Output the (X, Y) coordinate of the center of the cell containing the given text.  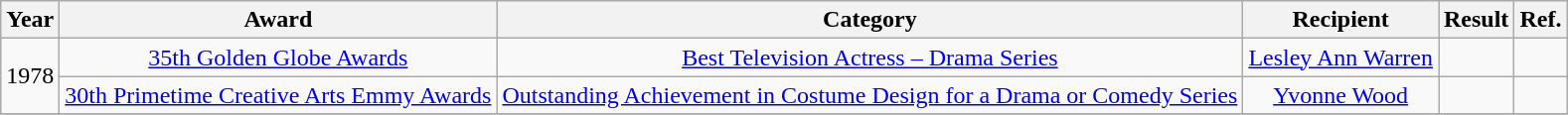
30th Primetime Creative Arts Emmy Awards (278, 95)
Year (30, 20)
Ref. (1540, 20)
35th Golden Globe Awards (278, 57)
Outstanding Achievement in Costume Design for a Drama or Comedy Series (870, 95)
Award (278, 20)
Recipient (1341, 20)
Result (1477, 20)
1978 (30, 76)
Lesley Ann Warren (1341, 57)
Category (870, 20)
Best Television Actress – Drama Series (870, 57)
Yvonne Wood (1341, 95)
